Extract the [X, Y] coordinate from the center of the cell holding the provided text.  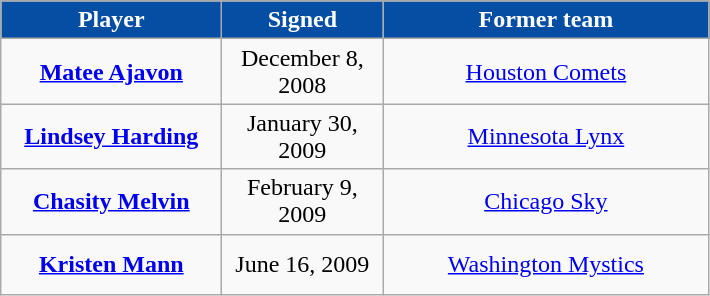
Chasity Melvin [112, 202]
February 9, 2009 [302, 202]
Washington Mystics [546, 264]
Chicago Sky [546, 202]
Signed [302, 20]
June 16, 2009 [302, 264]
Player [112, 20]
Houston Comets [546, 72]
Former team [546, 20]
January 30, 2009 [302, 136]
Kristen Mann [112, 264]
Lindsey Harding [112, 136]
Matee Ajavon [112, 72]
Minnesota Lynx [546, 136]
December 8, 2008 [302, 72]
